Capture the cell that displays the provided text and extract its [X, Y] central coordinate. 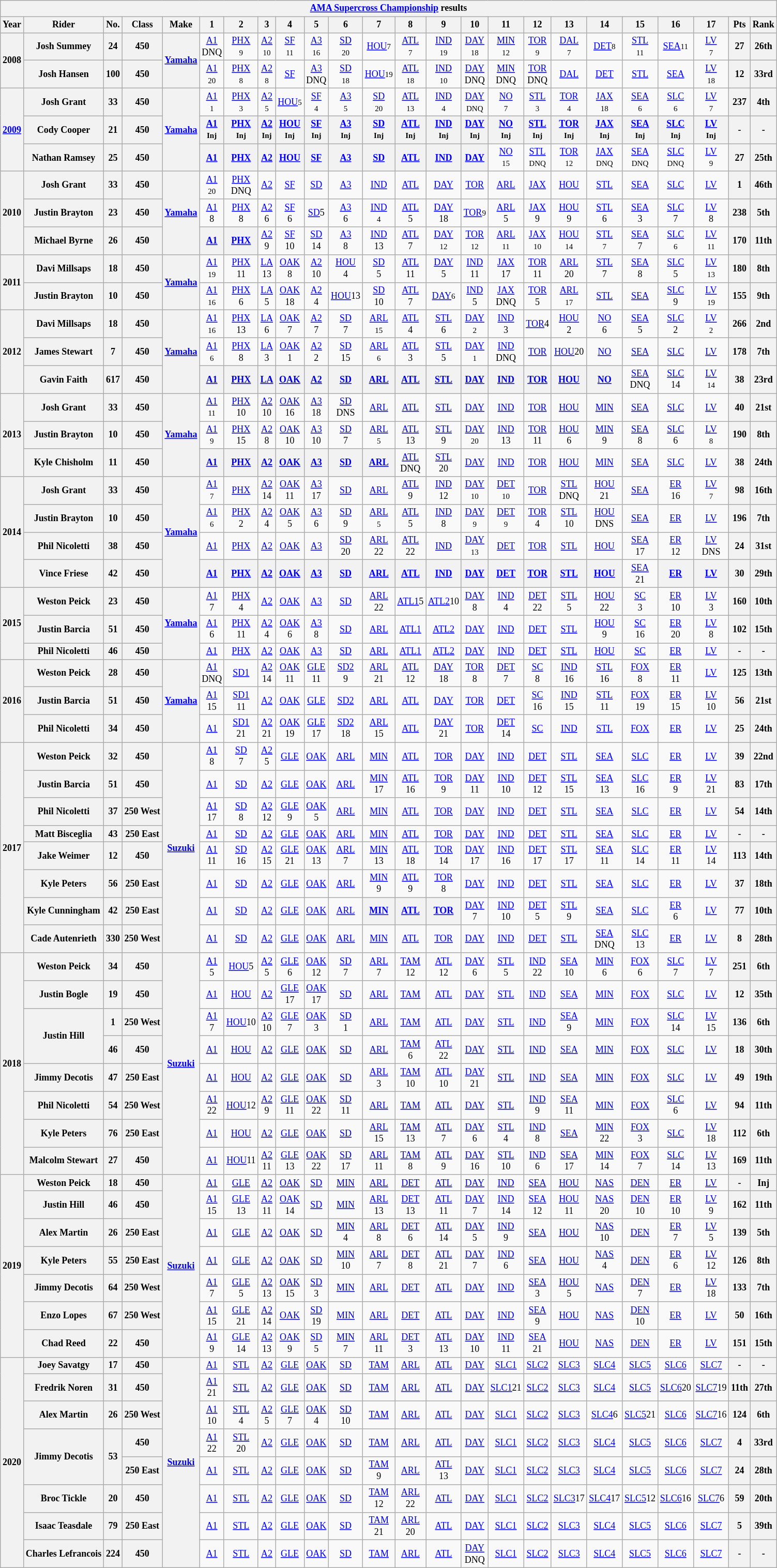
180 [740, 268]
HOU19 [378, 74]
ATLInj [410, 130]
DAY2 [475, 324]
162 [740, 1205]
Nathan Ramsey [63, 158]
SDInj [378, 130]
Cade Autenrieth [63, 939]
DET17 [538, 856]
155 [740, 296]
FOX8 [640, 673]
TORDNQ [538, 74]
190 [740, 435]
PHX13 [241, 324]
251 [740, 967]
DAY9 [475, 519]
HOUInj [290, 130]
124 [740, 1415]
OAK4 [316, 1415]
SEA6 [640, 102]
SD17 [346, 1161]
196 [740, 519]
OAK19 [290, 728]
SD9 [346, 519]
HOU6 [569, 435]
79 [113, 1526]
SEA13 [605, 784]
DAY1 [475, 352]
PHX15 [241, 435]
A310 [316, 435]
A212 [267, 812]
30 [740, 574]
OAK13 [316, 856]
PHX6 [241, 296]
ER16 [675, 491]
SLC620 [675, 1388]
330 [113, 939]
4th [763, 102]
LV21 [711, 784]
2 [241, 25]
Make [181, 25]
ATL10 [444, 1078]
2014 [12, 532]
2nd [763, 324]
Cody Cooper [63, 130]
2016 [12, 701]
A215 [267, 856]
Rank [763, 25]
AMA Supercross Championship results [389, 8]
DAY12 [444, 241]
DAY16 [475, 1161]
TAM9 [378, 1471]
FOX19 [640, 701]
IND22 [538, 967]
MIN4 [346, 1232]
ARL13 [378, 1205]
18th [763, 884]
GLE14 [241, 1344]
SD19 [316, 1316]
HOU22 [605, 602]
JAX [538, 185]
47 [113, 1078]
Rider [63, 25]
SLC521 [640, 1415]
SD15 [346, 352]
46th [763, 185]
OAK10 [290, 435]
DET14 [506, 728]
LVDNS [711, 546]
NAS20 [605, 1205]
OAK16 [290, 407]
SF4 [316, 102]
PHX2 [241, 519]
A221 [267, 728]
A121 [212, 1388]
DET6 [410, 1232]
Justin Bogle [63, 995]
LVInj [711, 130]
133 [740, 1288]
139 [740, 1232]
50 [740, 1316]
PHX4 [241, 602]
DAY17 [475, 856]
2012 [12, 352]
53 [113, 1457]
13th [763, 673]
102 [740, 629]
TAM21 [378, 1526]
ATL3 [410, 352]
ARL21 [378, 673]
2015 [12, 623]
SD16 [241, 856]
IND3 [506, 324]
MIN14 [605, 1161]
238 [740, 213]
HOU14 [569, 241]
INDDNQ [506, 352]
ER7 [675, 1232]
MIN10 [346, 1260]
OAK3 [316, 1022]
STL15 [569, 784]
A3DNQ [316, 74]
STL17 [569, 856]
ATL4 [410, 324]
OAK17 [316, 995]
SD8 [241, 812]
A316 [316, 47]
A119 [212, 268]
125 [740, 673]
ATLDNQ [410, 463]
64 [113, 1288]
LV11 [711, 241]
126 [740, 1260]
Isaac Teasdale [63, 1526]
HOU2 [569, 324]
2011 [12, 282]
A317 [316, 491]
3 [267, 25]
MIN17 [378, 784]
59 [740, 1498]
100 [113, 74]
22nd [763, 756]
A22 [316, 352]
31st [763, 546]
DET5 [538, 911]
SD2 [346, 701]
A1Inj [212, 130]
ER15 [675, 701]
113 [740, 856]
2019 [12, 1266]
2017 [12, 848]
SLC417 [605, 1498]
A26 [267, 213]
DAL7 [569, 47]
SLC121 [506, 1388]
9 [444, 25]
ARL6 [378, 352]
LV19 [711, 296]
Vince Friese [63, 574]
77 [740, 911]
ARL8 [378, 1232]
GLE6 [290, 967]
22 [113, 1344]
STL16 [605, 673]
A3Inj [346, 130]
SLC76 [711, 1498]
NO7 [506, 102]
Pts [740, 25]
MIN22 [605, 1133]
20 [113, 1498]
2009 [12, 129]
SDDNS [346, 407]
Class [142, 25]
LV12 [711, 1260]
Year [12, 25]
83 [740, 784]
OAK12 [316, 967]
13 [569, 25]
DET10 [506, 491]
A110 [212, 1415]
Enzo Lopes [63, 1316]
DAY20 [475, 435]
HOU21 [605, 491]
SLC9 [675, 296]
A15 [212, 967]
DAY8 [475, 602]
43 [113, 833]
224 [113, 1554]
136 [740, 1022]
35th [763, 995]
JAX10 [538, 241]
266 [740, 324]
DAL [569, 74]
Josh Summey [63, 47]
20th [763, 1498]
PHXInj [241, 130]
2020 [12, 1463]
Kyle Cunningham [63, 911]
151 [740, 1344]
SLC46 [605, 1415]
SC8 [538, 673]
LV10 [711, 701]
OAK18 [290, 296]
Broc Tickle [63, 1498]
SLC317 [569, 1498]
SEA12 [538, 1205]
A2Inj [267, 130]
94 [740, 1105]
HOU4 [346, 268]
Josh Hansen [63, 74]
HOU7 [378, 47]
NAS4 [605, 1260]
GLE9 [290, 812]
Fredrik Noren [63, 1388]
A27 [316, 324]
NOInj [506, 130]
SFInj [316, 130]
Gavin Faith [63, 379]
55 [113, 1260]
TAM8 [410, 1161]
ER12 [675, 546]
PHX10 [241, 407]
SLCDNQ [675, 158]
25th [763, 158]
MIN13 [378, 856]
HOU20 [569, 352]
TOR14 [444, 856]
JAXInj [605, 130]
DAYInj [475, 130]
SD14 [316, 241]
SD11 [346, 1105]
STLInj [538, 130]
OAK14 [290, 1205]
31 [113, 1388]
LA6 [267, 324]
James Stewart [63, 352]
SD111 [241, 701]
Matt Bisceglia [63, 833]
SEA7 [640, 241]
23rd [763, 379]
LV15 [711, 1022]
DET9 [506, 519]
NO6 [605, 324]
A117 [212, 812]
OAK7 [290, 324]
Charles Lefrancois [63, 1554]
OAK6 [290, 629]
30th [763, 1050]
LA [267, 379]
IND15 [569, 701]
SLC512 [640, 1498]
ER20 [675, 629]
IND14 [506, 1205]
LA3 [267, 352]
Malcolm Stewart [63, 1161]
DAY13 [475, 546]
NAS10 [605, 1232]
19th [763, 1078]
6 [346, 25]
2008 [12, 60]
SLC16 [640, 784]
LV5 [711, 1232]
170 [740, 241]
14 [605, 25]
21 [113, 130]
17th [763, 784]
SLC719 [711, 1388]
LA13 [267, 268]
39 [740, 756]
SLC616 [675, 1498]
SLC13 [640, 939]
JAX9 [538, 213]
SF10 [290, 241]
OAK9 [290, 1344]
GLE5 [241, 1288]
40 [740, 407]
HOU13 [346, 296]
SEA10 [569, 967]
FOX7 [640, 1161]
A318 [316, 407]
16 [675, 25]
ARL17 [569, 296]
28 [113, 673]
TAM6 [410, 1050]
SD218 [346, 728]
DET13 [410, 1205]
IND12 [444, 491]
DEN7 [640, 1288]
169 [740, 1161]
SLC716 [711, 1415]
DET22 [538, 602]
FOX3 [640, 1133]
SEA5 [640, 324]
MIN6 [605, 967]
76 [113, 1133]
617 [113, 379]
IND19 [444, 47]
OAK1 [290, 352]
SD18 [346, 74]
15 [640, 25]
LV2 [711, 324]
OAK15 [290, 1288]
237 [740, 102]
DET12 [538, 784]
HOUDNS [605, 519]
LA5 [267, 296]
SD29 [346, 673]
32 [113, 756]
SEAInj [640, 130]
TOR5 [538, 296]
TORInj [569, 130]
No. [113, 25]
JAX17 [506, 268]
160 [740, 602]
NO15 [506, 158]
MIN12 [506, 47]
PHX9 [241, 47]
STL3 [538, 102]
Chad Reed [63, 1344]
19 [113, 995]
Inj [763, 1183]
29th [763, 574]
178 [740, 352]
A35 [346, 102]
DET7 [506, 673]
TAM13 [410, 1133]
98 [740, 491]
ER9 [675, 784]
HOU10 [241, 1022]
ATL21 [444, 1260]
ATL16 [410, 784]
112 [740, 1133]
2010 [12, 213]
2013 [12, 435]
IND5 [475, 296]
ATL14 [444, 1232]
TAM10 [410, 1078]
27th [763, 1388]
A11 [212, 102]
LV3 [711, 602]
SC3 [640, 602]
SF11 [290, 47]
ATL210 [444, 602]
Michael Byrne [63, 241]
26th [763, 47]
Jake Weimer [63, 856]
PHX3 [241, 102]
SD3 [316, 1288]
Kyle Chisholm [63, 463]
9th [763, 296]
Joey Savatgy [63, 1366]
SD121 [241, 728]
SF6 [290, 213]
39th [763, 1526]
49 [740, 1078]
ARL3 [378, 1078]
ATL15 [410, 602]
INDInj [444, 130]
PHXDNQ [241, 185]
DET3 [410, 1344]
JAX18 [605, 102]
2018 [12, 1064]
SLCInj [675, 130]
MINDNQ [506, 74]
MIN7 [346, 1344]
HOU12 [241, 1105]
FOX6 [640, 967]
67 [113, 1316]
OAK8 [290, 268]
DAY11 [475, 784]
